Identify which cell holds the provided text, then report its [x, y] central coordinate. 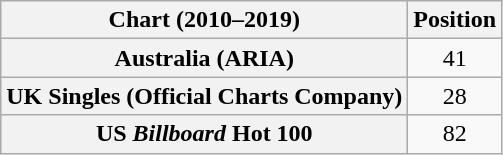
82 [455, 134]
US Billboard Hot 100 [204, 134]
UK Singles (Official Charts Company) [204, 96]
41 [455, 58]
Australia (ARIA) [204, 58]
Position [455, 20]
Chart (2010–2019) [204, 20]
28 [455, 96]
